Determine the [x, y] coordinate at the center of the cell enclosing the given text.  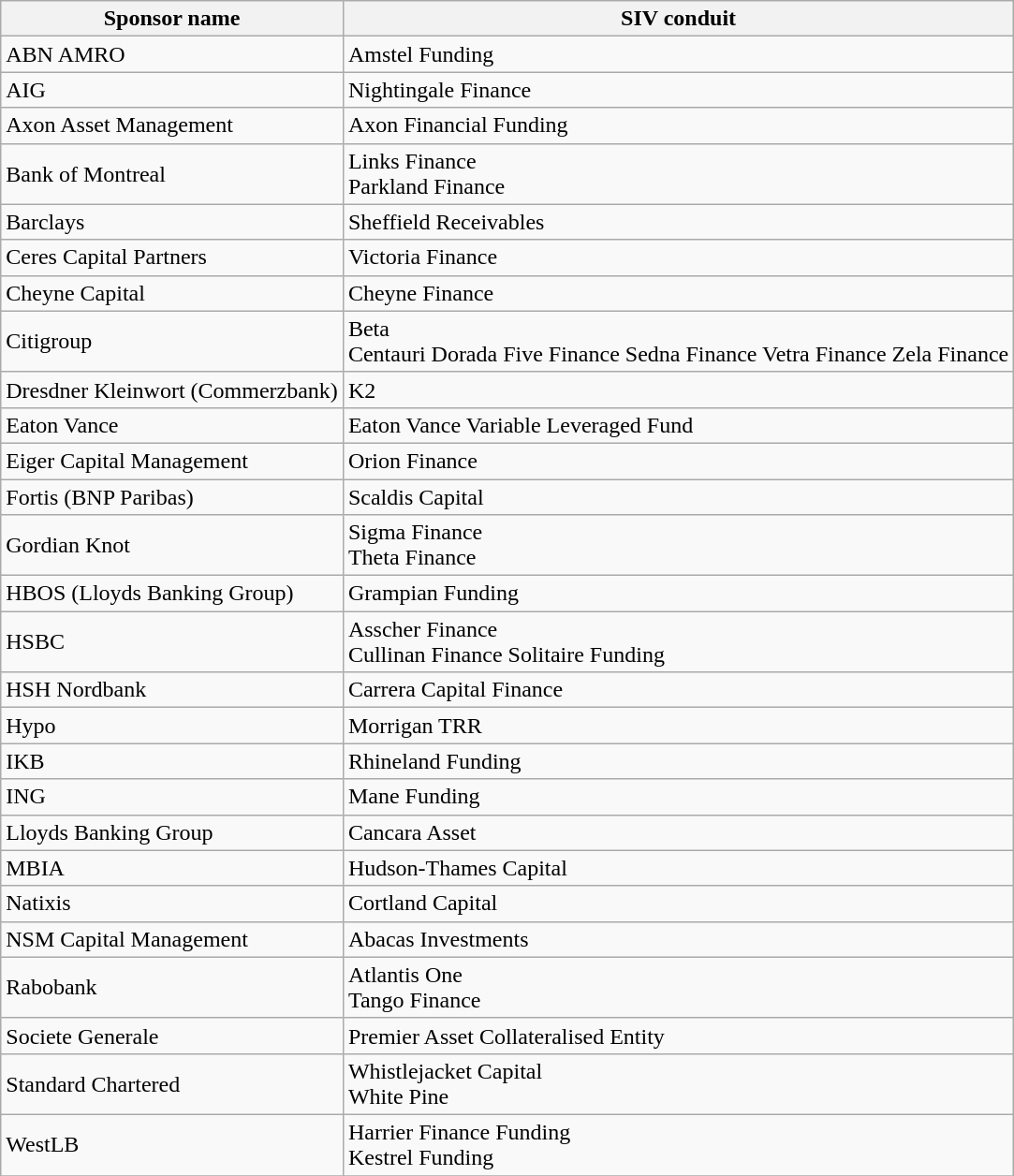
Premier Asset Collateralised Entity [678, 1036]
ABN AMRO [172, 54]
Victoria Finance [678, 257]
BetaCentauri Dorada Five Finance Sedna Finance Vetra Finance Zela Finance [678, 341]
Amstel Funding [678, 54]
Eaton Vance Variable Leveraged Fund [678, 425]
AIG [172, 90]
NSM Capital Management [172, 939]
Mane Funding [678, 797]
Gordian Knot [172, 545]
Ceres Capital Partners [172, 257]
Bank of Montreal [172, 174]
HSBC [172, 642]
Axon Asset Management [172, 125]
Orion Finance [678, 461]
Cheyne Capital [172, 293]
Whistlejacket CapitalWhite Pine [678, 1084]
Atlantis OneTango Finance [678, 987]
Rhineland Funding [678, 761]
IKB [172, 761]
Hudson-Thames Capital [678, 868]
MBIA [172, 868]
Barclays [172, 222]
Sigma FinanceTheta Finance [678, 545]
Carrera Capital Finance [678, 690]
Dresdner Kleinwort (Commerzbank) [172, 390]
Cortland Capital [678, 904]
Axon Financial Funding [678, 125]
ING [172, 797]
HSH Nordbank [172, 690]
SIV conduit [678, 19]
Citigroup [172, 341]
Cancara Asset [678, 832]
Morrigan TRR [678, 726]
Eaton Vance [172, 425]
Abacas Investments [678, 939]
K2 [678, 390]
Scaldis Capital [678, 497]
HBOS (Lloyds Banking Group) [172, 594]
Sponsor name [172, 19]
Fortis (BNP Paribas) [172, 497]
Harrier Finance FundingKestrel Funding [678, 1144]
Eiger Capital Management [172, 461]
Sheffield Receivables [678, 222]
Asscher FinanceCullinan Finance Solitaire Funding [678, 642]
Links FinanceParkland Finance [678, 174]
Standard Chartered [172, 1084]
Rabobank [172, 987]
Natixis [172, 904]
WestLB [172, 1144]
Lloyds Banking Group [172, 832]
Nightingale Finance [678, 90]
Societe Generale [172, 1036]
Hypo [172, 726]
Cheyne Finance [678, 293]
Grampian Funding [678, 594]
